Locate the cell with the specified text and output its (x, y) center coordinate. 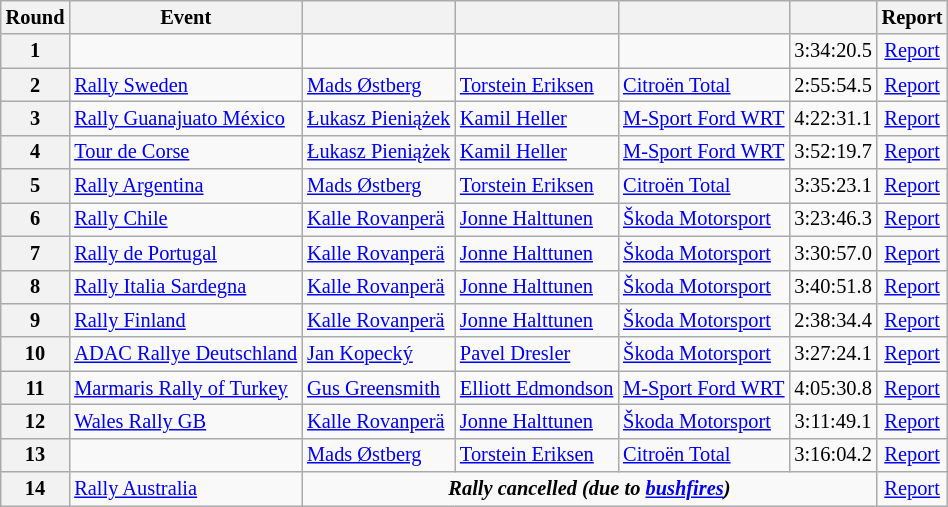
14 (36, 489)
10 (36, 354)
4 (36, 152)
2:55:54.5 (832, 85)
Wales Rally GB (186, 421)
3:40:51.8 (832, 287)
3:11:49.1 (832, 421)
Elliott Edmondson (536, 388)
3:27:24.1 (832, 354)
11 (36, 388)
Rally Argentina (186, 186)
3:35:23.1 (832, 186)
6 (36, 219)
8 (36, 287)
Rally de Portugal (186, 253)
Marmaris Rally of Turkey (186, 388)
3:30:57.0 (832, 253)
2 (36, 85)
13 (36, 455)
2:38:34.4 (832, 320)
Rally Guanajuato México (186, 118)
3 (36, 118)
Rally Chile (186, 219)
Jan Kopecký (378, 354)
Round (36, 17)
Pavel Dresler (536, 354)
7 (36, 253)
9 (36, 320)
3:23:46.3 (832, 219)
Gus Greensmith (378, 388)
Rally Sweden (186, 85)
4:22:31.1 (832, 118)
3:52:19.7 (832, 152)
ADAC Rallye Deutschland (186, 354)
Rally Finland (186, 320)
Rally Australia (186, 489)
Rally cancelled (due to bushfires) (590, 489)
Event (186, 17)
4:05:30.8 (832, 388)
3:34:20.5 (832, 51)
5 (36, 186)
3:16:04.2 (832, 455)
Rally Italia Sardegna (186, 287)
1 (36, 51)
12 (36, 421)
Tour de Corse (186, 152)
